Output the [X, Y] coordinate of the center of the cell containing the given text.  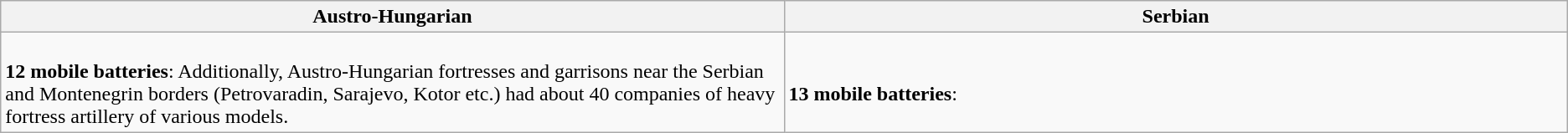
13 mobile batteries: [1176, 82]
Serbian [1176, 17]
Austro-Hungarian [392, 17]
